Search for the cell housing the specified text and yield its [x, y] center coordinate. 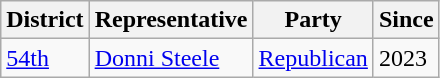
Since [406, 20]
District [45, 20]
Party [313, 20]
Donni Steele [171, 58]
2023 [406, 58]
Representative [171, 20]
Republican [313, 58]
54th [45, 58]
